Pinpoint the cell where the given text exists, returning its (X, Y) midpoint coordinate. 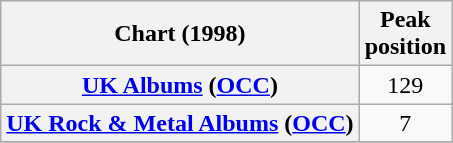
Peakposition (405, 34)
129 (405, 85)
UK Rock & Metal Albums (OCC) (180, 123)
7 (405, 123)
Chart (1998) (180, 34)
UK Albums (OCC) (180, 85)
